Return (X, Y) of the center of cell containing provided text 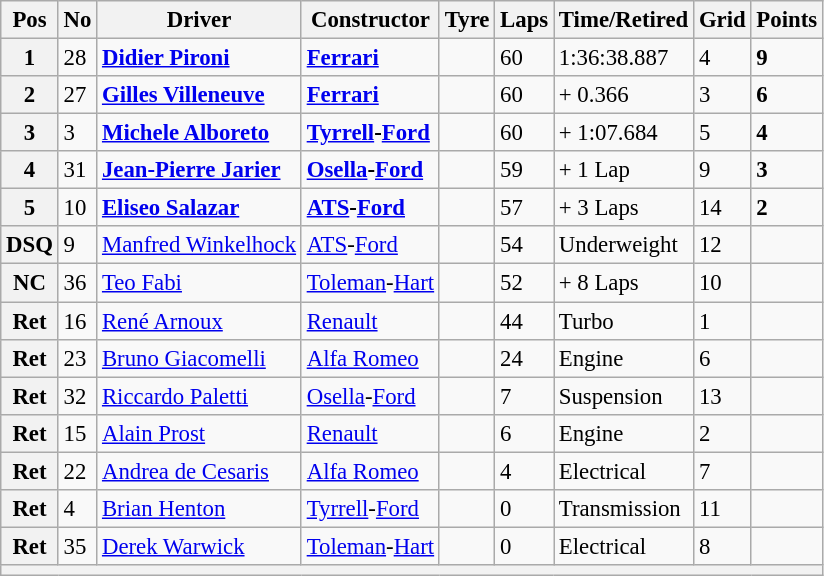
+ 3 Laps (624, 208)
57 (524, 208)
12 (722, 245)
Bruno Giacomelli (200, 358)
Derek Warwick (200, 546)
DSQ (30, 245)
+ 8 Laps (624, 283)
Didier Pironi (200, 58)
Turbo (624, 321)
Time/Retired (624, 20)
31 (77, 170)
52 (524, 283)
22 (77, 471)
24 (524, 358)
+ 1 Lap (624, 170)
11 (722, 509)
36 (77, 283)
Alain Prost (200, 433)
59 (524, 170)
+ 0.366 (624, 95)
Manfred Winkelhock (200, 245)
Brian Henton (200, 509)
28 (77, 58)
23 (77, 358)
16 (77, 321)
Points (786, 20)
Pos (30, 20)
14 (722, 208)
Transmission (624, 509)
Gilles Villeneuve (200, 95)
Underweight (624, 245)
1:36:38.887 (624, 58)
Riccardo Paletti (200, 396)
Michele Alboreto (200, 133)
René Arnoux (200, 321)
No (77, 20)
Suspension (624, 396)
Grid (722, 20)
Laps (524, 20)
Andrea de Cesaris (200, 471)
Jean-Pierre Jarier (200, 170)
44 (524, 321)
35 (77, 546)
Tyre (466, 20)
Teo Fabi (200, 283)
15 (77, 433)
Eliseo Salazar (200, 208)
Constructor (370, 20)
32 (77, 396)
NC (30, 283)
54 (524, 245)
+ 1:07.684 (624, 133)
27 (77, 95)
Driver (200, 20)
8 (722, 546)
13 (722, 396)
